Return [X, Y] of the center of cell containing provided text 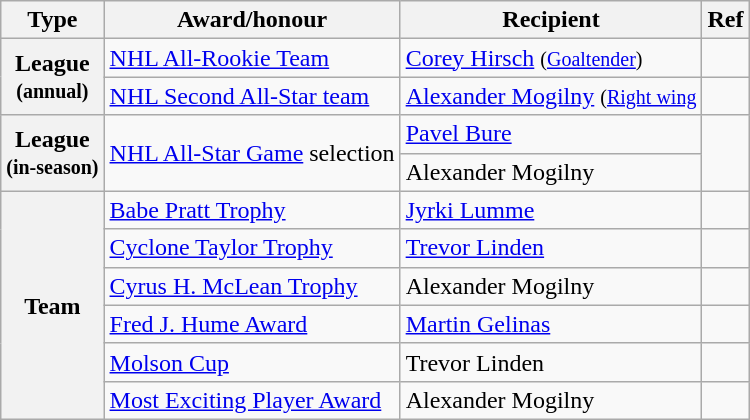
Team [52, 305]
Cyclone Taylor Trophy [252, 248]
League(annual) [52, 77]
Most Exciting Player Award [252, 400]
League(in-season) [52, 153]
Recipient [551, 20]
Award/honour [252, 20]
Pavel Bure [551, 134]
Molson Cup [252, 362]
Martin Gelinas [551, 324]
Jyrki Lumme [551, 210]
Alexander Mogilny (Right wing [551, 96]
Fred J. Hume Award [252, 324]
Corey Hirsch (Goaltender) [551, 58]
Type [52, 20]
Ref [726, 20]
NHL Second All-Star team [252, 96]
Babe Pratt Trophy [252, 210]
Cyrus H. McLean Trophy [252, 286]
NHL All-Star Game selection [252, 153]
NHL All-Rookie Team [252, 58]
